From the cell containing the given text, extract its center point as (X, Y) coordinate. 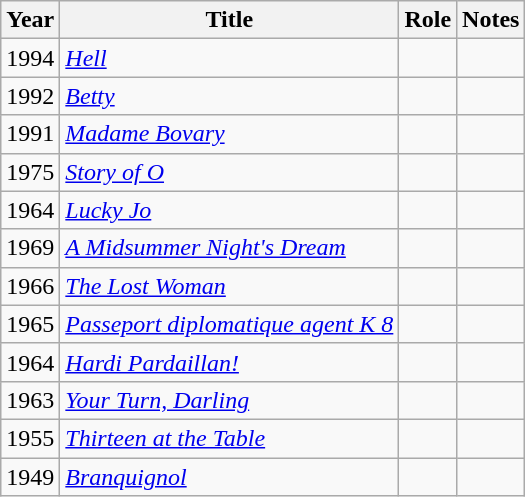
1994 (30, 58)
1955 (30, 438)
1965 (30, 324)
Hardi Pardaillan! (230, 362)
1963 (30, 400)
Lucky Jo (230, 210)
Betty (230, 96)
The Lost Woman (230, 286)
Story of O (230, 172)
Passeport diplomatique agent K 8 (230, 324)
Branquignol (230, 477)
1969 (30, 248)
Madame Bovary (230, 134)
Thirteen at the Table (230, 438)
1991 (30, 134)
Hell (230, 58)
1966 (30, 286)
1992 (30, 96)
A Midsummer Night's Dream (230, 248)
Notes (491, 20)
1975 (30, 172)
Role (428, 20)
Title (230, 20)
Year (30, 20)
1949 (30, 477)
Your Turn, Darling (230, 400)
